Locate the cell with the specified text and output its (X, Y) center coordinate. 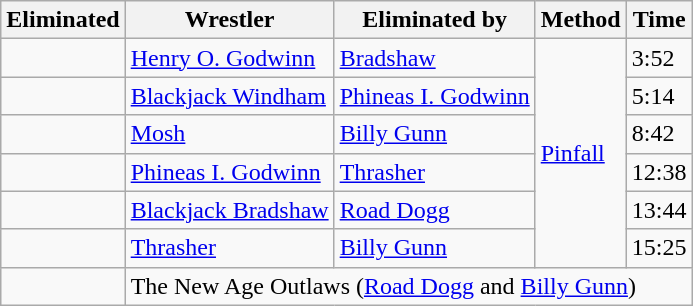
15:25 (659, 248)
5:14 (659, 96)
12:38 (659, 172)
Eliminated (63, 20)
Eliminated by (434, 20)
Blackjack Bradshaw (230, 210)
3:52 (659, 58)
Mosh (230, 134)
8:42 (659, 134)
13:44 (659, 210)
Pinfall (580, 153)
Bradshaw (434, 58)
Blackjack Windham (230, 96)
Road Dogg (434, 210)
Time (659, 20)
The New Age Outlaws (Road Dogg and Billy Gunn) (408, 286)
Method (580, 20)
Henry O. Godwinn (230, 58)
Wrestler (230, 20)
